Output the [X, Y] coordinate of the center of the cell containing the given text.  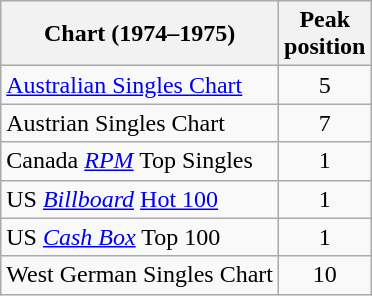
West German Singles Chart [140, 275]
US Cash Box Top 100 [140, 237]
Australian Singles Chart [140, 85]
Peakposition [325, 34]
US Billboard Hot 100 [140, 199]
10 [325, 275]
7 [325, 123]
Chart (1974–1975) [140, 34]
Canada RPM Top Singles [140, 161]
Austrian Singles Chart [140, 123]
5 [325, 85]
